Detect which cell encompasses the target text, then output its (x, y) center coordinate. 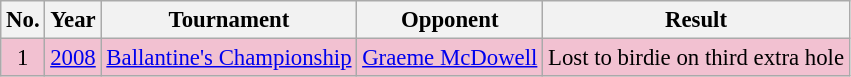
No. (23, 20)
1 (23, 58)
Lost to birdie on third extra hole (696, 58)
Ballantine's Championship (229, 58)
Graeme McDowell (450, 58)
Opponent (450, 20)
2008 (73, 58)
Tournament (229, 20)
Year (73, 20)
Result (696, 20)
